Find where the given text appears and provide that cell's center as (X, Y) coordinate. 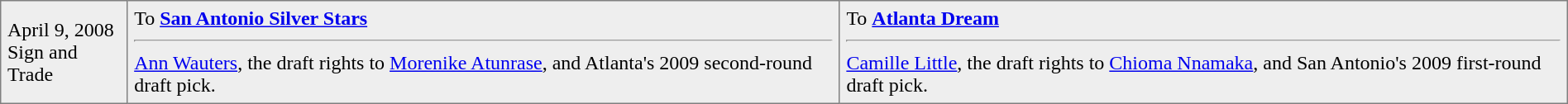
To Atlanta Dream Camille Little, the draft rights to Chioma Nnamaka, and San Antonio's 2009 first-round draft pick. (1203, 52)
April 9, 2008Sign and Trade (65, 52)
To San Antonio Silver Stars Ann Wauters, the draft rights to Morenike Atunrase, and Atlanta's 2009 second-round draft pick. (483, 52)
